Output the [X, Y] coordinate of the center of the cell containing the given text.  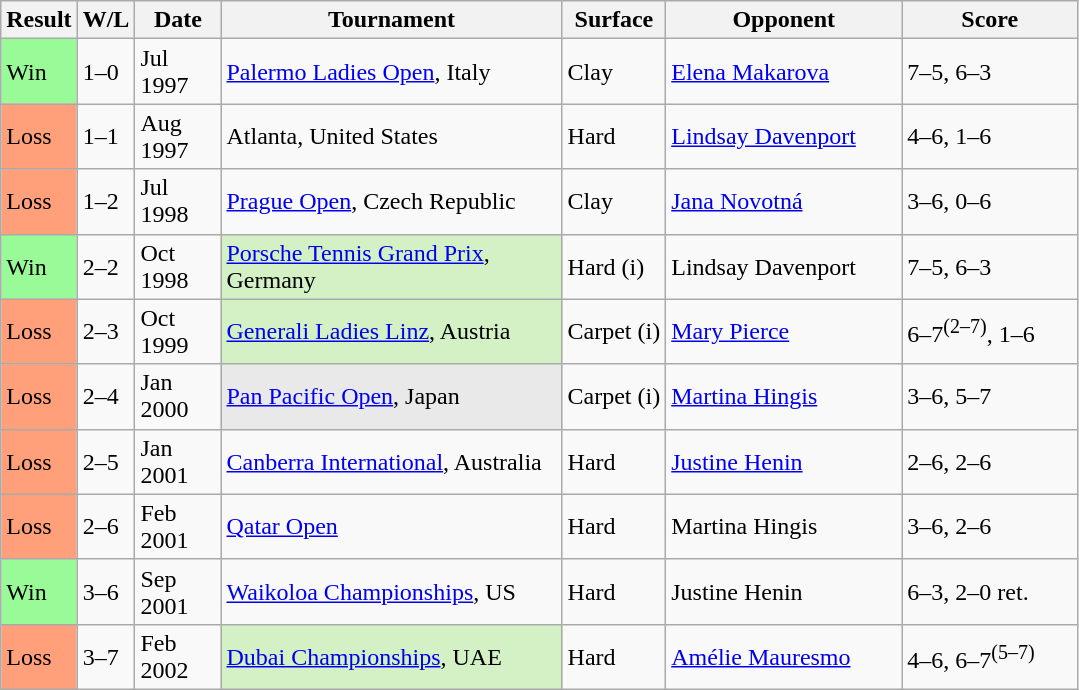
6–3, 2–0 ret. [990, 592]
Prague Open, Czech Republic [392, 202]
Hard (i) [614, 266]
Canberra International, Australia [392, 462]
Jul 1997 [178, 72]
3–6 [106, 592]
3–7 [106, 656]
Jan 2000 [178, 396]
Waikoloa Championships, US [392, 592]
3–6, 5–7 [990, 396]
Oct 1998 [178, 266]
Feb 2002 [178, 656]
Sep 2001 [178, 592]
Atlanta, United States [392, 136]
Opponent [784, 20]
Date [178, 20]
2–6, 2–6 [990, 462]
Jul 1998 [178, 202]
W/L [106, 20]
Mary Pierce [784, 332]
Dubai Championships, UAE [392, 656]
1–0 [106, 72]
3–6, 0–6 [990, 202]
4–6, 1–6 [990, 136]
Qatar Open [392, 526]
2–3 [106, 332]
2–2 [106, 266]
Porsche Tennis Grand Prix, Germany [392, 266]
2–5 [106, 462]
Aug 1997 [178, 136]
Elena Makarova [784, 72]
Palermo Ladies Open, Italy [392, 72]
Generali Ladies Linz, Austria [392, 332]
2–4 [106, 396]
Oct 1999 [178, 332]
Surface [614, 20]
1–1 [106, 136]
Pan Pacific Open, Japan [392, 396]
Tournament [392, 20]
Amélie Mauresmo [784, 656]
1–2 [106, 202]
4–6, 6–7(5–7) [990, 656]
6–7(2–7), 1–6 [990, 332]
Jan 2001 [178, 462]
Feb 2001 [178, 526]
2–6 [106, 526]
Result [39, 20]
3–6, 2–6 [990, 526]
Jana Novotná [784, 202]
Score [990, 20]
